Detect which cell encompasses the target text, then output its [x, y] center coordinate. 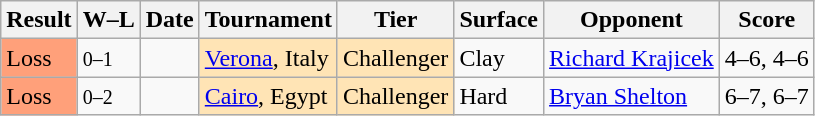
0–2 [108, 96]
Cairo, Egypt [268, 96]
4–6, 4–6 [766, 58]
Opponent [632, 20]
Hard [499, 96]
Richard Krajicek [632, 58]
Clay [499, 58]
0–1 [108, 58]
Surface [499, 20]
Date [170, 20]
6–7, 6–7 [766, 96]
W–L [108, 20]
Result [39, 20]
Verona, Italy [268, 58]
Score [766, 20]
Tournament [268, 20]
Tier [395, 20]
Bryan Shelton [632, 96]
